Return the [x, y] coordinate for the center point of the cell that contains the specified text.  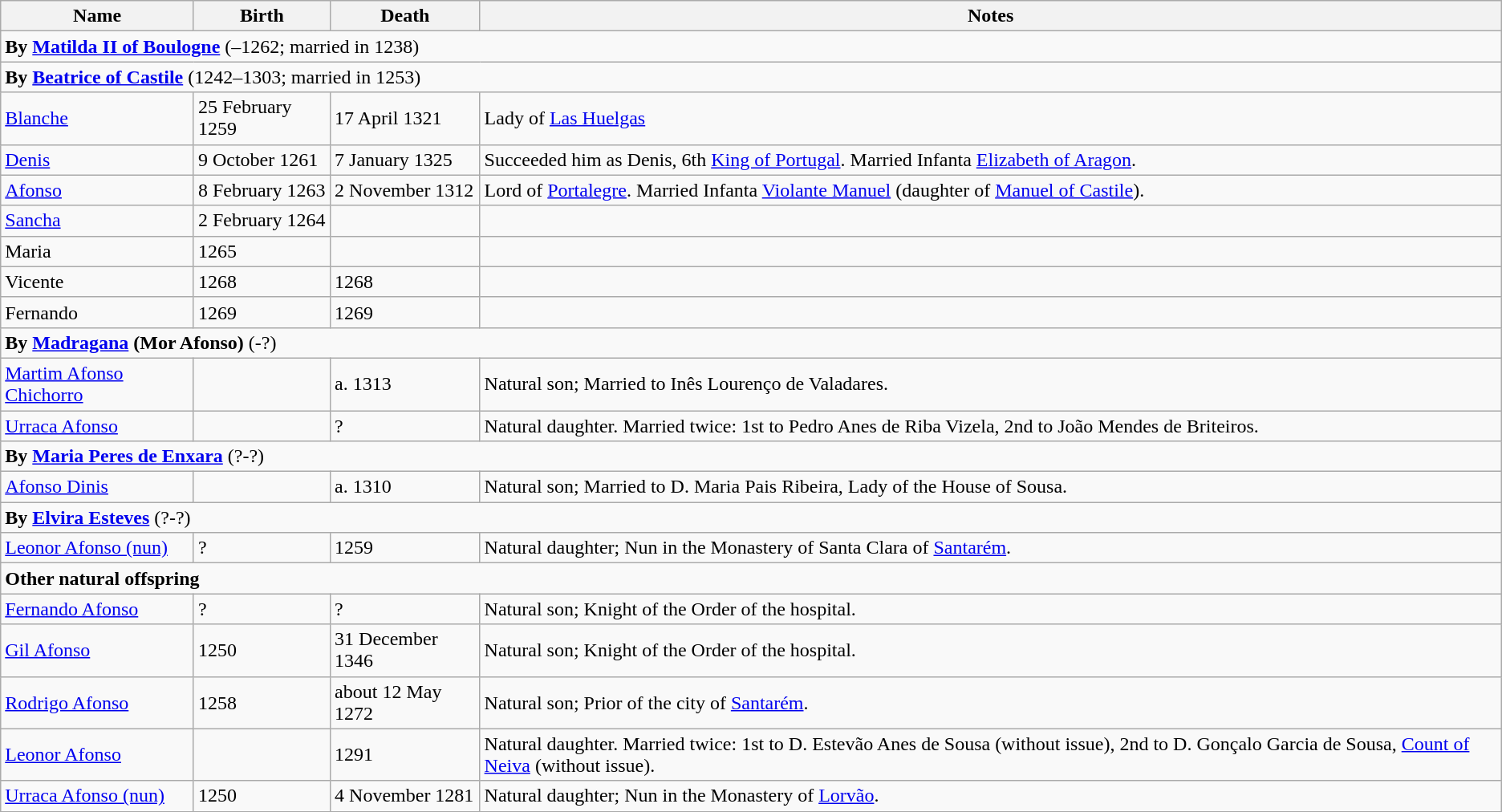
2 February 1264 [262, 221]
By Elvira Esteves (?-?) [751, 518]
Natural daughter. Married twice: 1st to D. Estevão Anes de Sousa (without issue), 2nd to D. Gonçalo Garcia de Sousa, Count of Neiva (without issue). [990, 754]
By Maria Peres de Enxara (?-?) [751, 457]
Vicente [98, 282]
Natural son; Married to Inês Lourenço de Valadares. [990, 384]
25 February 1259 [262, 119]
Rodrigo Afonso [98, 703]
Urraca Afonso [98, 426]
Maria [98, 251]
a. 1310 [406, 487]
4 November 1281 [406, 796]
Urraca Afonso (nun) [98, 796]
Blanche [98, 119]
2 November 1312 [406, 190]
Birth [262, 16]
about 12 May 1272 [406, 703]
Gil Afonso [98, 650]
Natural son; Married to D. Maria Pais Ribeira, Lady of the House of Sousa. [990, 487]
Fernando [98, 312]
By Madragana (Mor Afonso) (-?) [751, 343]
31 December 1346 [406, 650]
8 February 1263 [262, 190]
Notes [990, 16]
1291 [406, 754]
Other natural offspring [751, 579]
By Beatrice of Castile (1242–1303; married in 1253) [751, 77]
17 April 1321 [406, 119]
9 October 1261 [262, 160]
Leonor Afonso [98, 754]
Martim Afonso Chichorro [98, 384]
Denis [98, 160]
Natural son; Prior of the city of Santarém. [990, 703]
1258 [262, 703]
By Matilda II of Boulogne (–1262; married in 1238) [751, 47]
Succeeded him as Denis, 6th King of Portugal. Married Infanta Elizabeth of Aragon. [990, 160]
Afonso Dinis [98, 487]
1265 [262, 251]
Natural daughter; Nun in the Monastery of Santa Clara of Santarém. [990, 548]
Name [98, 16]
Sancha [98, 221]
Fernando Afonso [98, 609]
Lady of Las Huelgas [990, 119]
Lord of Portalegre. Married Infanta Violante Manuel (daughter of Manuel of Castile). [990, 190]
Natural daughter. Married twice: 1st to Pedro Anes de Riba Vizela, 2nd to João Mendes de Briteiros. [990, 426]
Afonso [98, 190]
a. 1313 [406, 384]
Leonor Afonso (nun) [98, 548]
7 January 1325 [406, 160]
1259 [406, 548]
Natural daughter; Nun in the Monastery of Lorvão. [990, 796]
Death [406, 16]
